Find where the given text appears and provide that cell's center as (X, Y) coordinate. 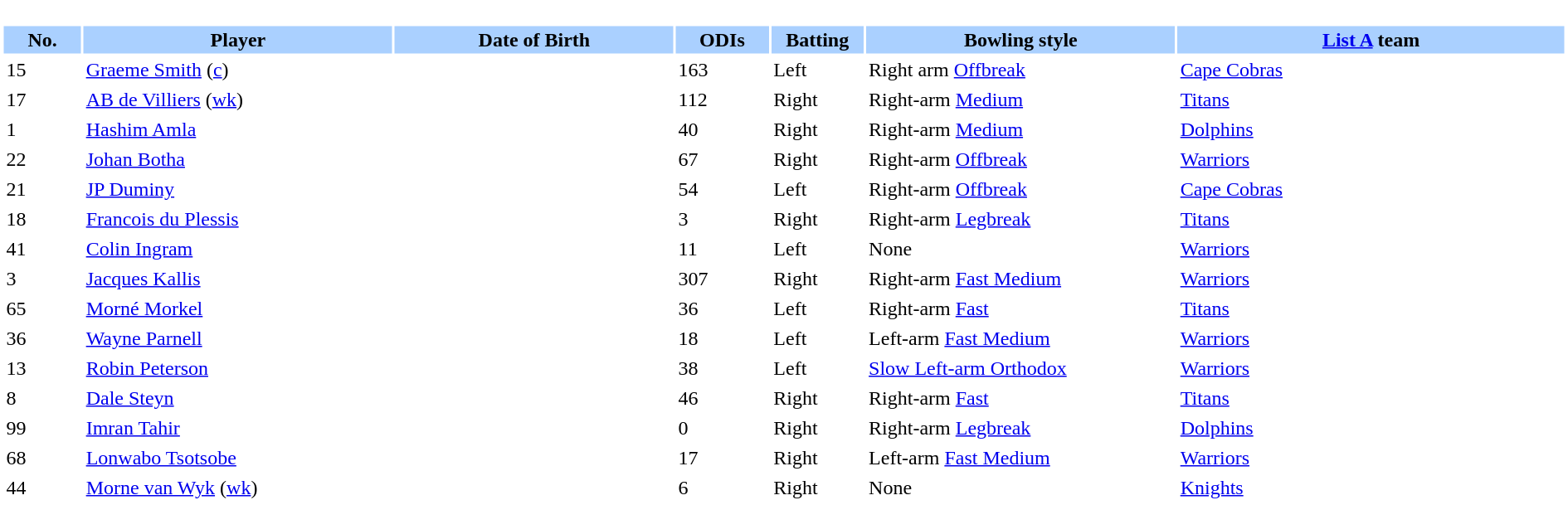
40 (723, 129)
Jacques Kallis (239, 279)
Graeme Smith (c) (239, 70)
67 (723, 159)
11 (723, 249)
38 (723, 368)
Dale Steyn (239, 398)
Johan Botha (239, 159)
8 (41, 398)
44 (41, 488)
Imran Tahir (239, 428)
Robin Peterson (239, 368)
Bowling style (1020, 40)
68 (41, 458)
Knights (1371, 488)
13 (41, 368)
AB de Villiers (wk) (239, 100)
No. (41, 40)
Hashim Amla (239, 129)
15 (41, 70)
22 (41, 159)
46 (723, 398)
JP Duminy (239, 189)
54 (723, 189)
Colin Ingram (239, 249)
6 (723, 488)
0 (723, 428)
Right arm Offbreak (1020, 70)
Batting (817, 40)
Lonwabo Tsotsobe (239, 458)
112 (723, 100)
307 (723, 279)
ODIs (723, 40)
List A team (1371, 40)
163 (723, 70)
41 (41, 249)
1 (41, 129)
Morne van Wyk (wk) (239, 488)
Morné Morkel (239, 308)
99 (41, 428)
65 (41, 308)
Date of Birth (534, 40)
Player (239, 40)
Wayne Parnell (239, 338)
Francois du Plessis (239, 219)
Slow Left-arm Orthodox (1020, 368)
21 (41, 189)
Right-arm Fast Medium (1020, 279)
